Pinpoint the cell where the given text exists, returning its [x, y] midpoint coordinate. 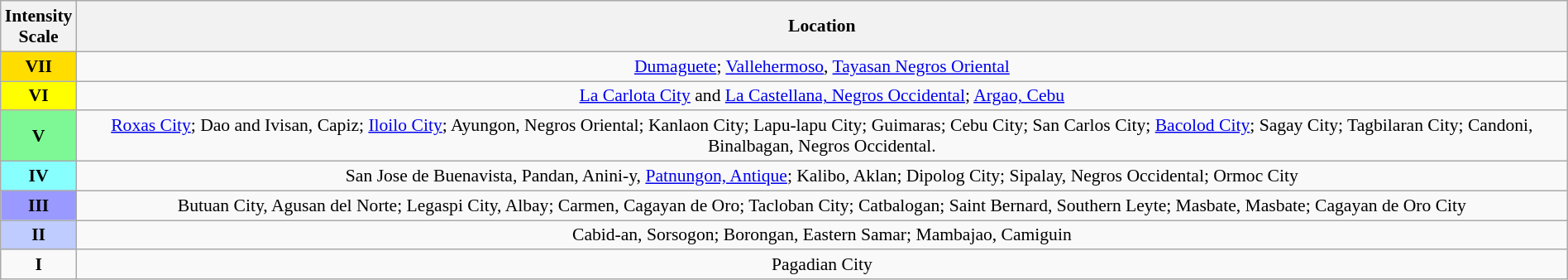
Dumaguete; Vallehermoso, Tayasan Negros Oriental [822, 66]
IV [39, 176]
La Carlota City and La Castellana, Negros Occidental; Argao, Cebu [822, 96]
III [39, 205]
II [39, 235]
San Jose de Buenavista, Pandan, Anini-y, Patnungon, Antique; Kalibo, Aklan; Dipolog City; Sipalay, Negros Occidental; Ormoc City [822, 176]
Pagadian City [822, 265]
Location [822, 27]
VII [39, 66]
Cabid-an, Sorsogon; Borongan, Eastern Samar; Mambajao, Camiguin [822, 235]
IntensityScale [39, 27]
VI [39, 96]
I [39, 265]
V [39, 136]
